Locate the cell with the specified text and output its [x, y] center coordinate. 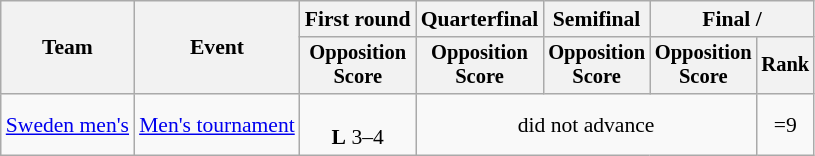
Rank [785, 66]
Semifinal [596, 19]
Men's tournament [217, 124]
Final / [732, 19]
Team [68, 48]
First round [358, 19]
=9 [785, 124]
L 3–4 [358, 124]
did not advance [586, 124]
Quarterfinal [480, 19]
Event [217, 48]
Sweden men's [68, 124]
